Capture the cell that displays the provided text and extract its (X, Y) central coordinate. 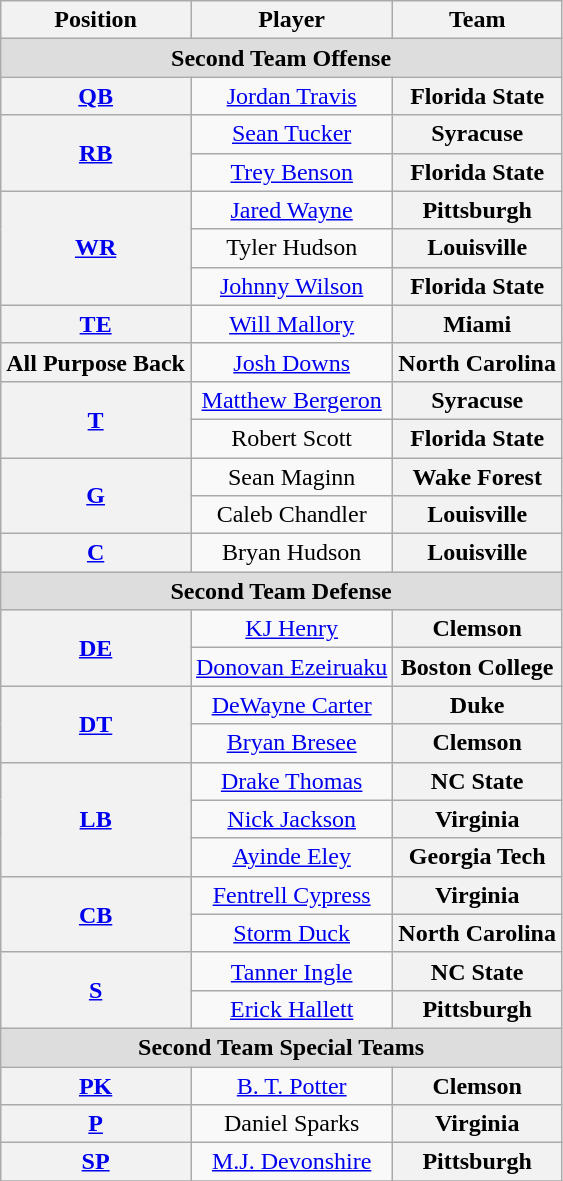
Player (291, 20)
Second Team Special Teams (282, 1047)
Johnny Wilson (291, 286)
QB (96, 96)
KJ Henry (291, 629)
Trey Benson (291, 172)
DE (96, 648)
All Purpose Back (96, 362)
Josh Downs (291, 362)
Tanner Ingle (291, 971)
SP (96, 1162)
Drake Thomas (291, 781)
M.J. Devonshire (291, 1162)
TE (96, 324)
CB (96, 914)
B. T. Potter (291, 1085)
Jordan Travis (291, 96)
Team (478, 20)
Will Mallory (291, 324)
G (96, 496)
Sean Maginn (291, 477)
Bryan Bresee (291, 743)
Wake Forest (478, 477)
Jared Wayne (291, 210)
Boston College (478, 667)
Donovan Ezeiruaku (291, 667)
Nick Jackson (291, 819)
Daniel Sparks (291, 1124)
Fentrell Cypress (291, 895)
DeWayne Carter (291, 705)
Position (96, 20)
C (96, 553)
Erick Hallett (291, 1009)
Caleb Chandler (291, 515)
Ayinde Eley (291, 857)
RB (96, 153)
Sean Tucker (291, 134)
Matthew Bergeron (291, 400)
Duke (478, 705)
Second Team Defense (282, 591)
S (96, 990)
Storm Duck (291, 933)
Second Team Offense (282, 58)
DT (96, 724)
LB (96, 819)
P (96, 1124)
Georgia Tech (478, 857)
Bryan Hudson (291, 553)
Robert Scott (291, 438)
PK (96, 1085)
T (96, 419)
Tyler Hudson (291, 248)
WR (96, 248)
Miami (478, 324)
